For the text-containing cell, return its midpoint in [x, y] coordinate format. 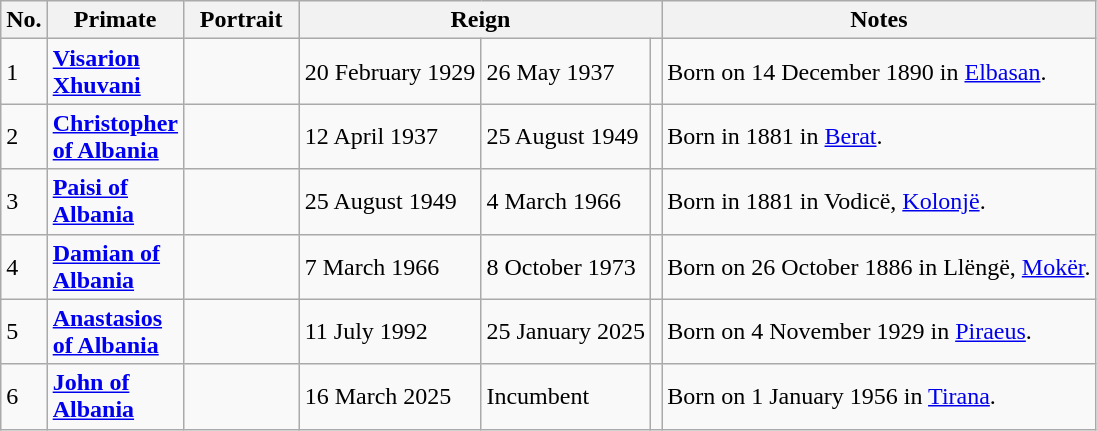
4 March 1966 [566, 202]
Born on 14 December 1890 in Elbasan. [879, 72]
John of Albania [115, 396]
12 April 1937 [390, 136]
Anastasios of Albania [115, 332]
8 October 1973 [566, 266]
11 July 1992 [390, 332]
16 March 2025 [390, 396]
26 May 1937 [566, 72]
25 January 2025 [566, 332]
3 [24, 202]
7 March 1966 [390, 266]
Damian of Albania [115, 266]
2 [24, 136]
Notes [879, 20]
Paisi of Albania [115, 202]
4 [24, 266]
6 [24, 396]
Reign [480, 20]
Primate [115, 20]
Christopher of Albania [115, 136]
Born on 26 October 1886 in Llëngë, Mokër. [879, 266]
20 February 1929 [390, 72]
Born on 1 January 1956 in Tirana. [879, 396]
Born on 4 November 1929 in Piraeus. [879, 332]
5 [24, 332]
Portrait [241, 20]
Born in 1881 in Vodicë, Kolonjë. [879, 202]
Visarion Xhuvani [115, 72]
Born in 1881 in Berat. [879, 136]
1 [24, 72]
No. [24, 20]
Incumbent [566, 396]
